Extract the (x, y) coordinate from the center of the cell holding the provided text.  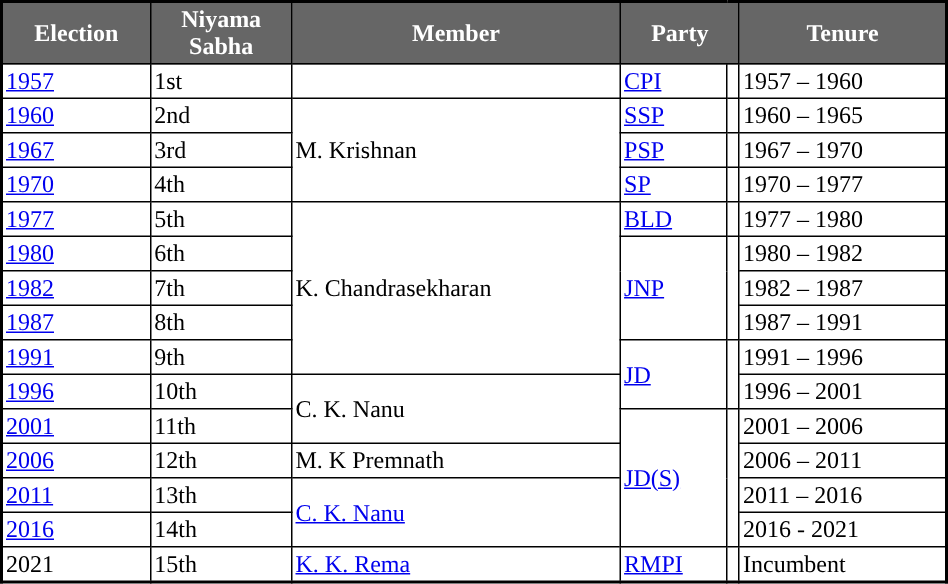
1977 – 1980 (842, 219)
Election (76, 33)
1987 – 1991 (842, 322)
Tenure (842, 33)
1960 (76, 115)
7th (220, 288)
PSP (674, 150)
1st (220, 81)
13th (220, 495)
JNP (674, 288)
2006 (76, 460)
2011 (76, 495)
3rd (220, 150)
JD(S) (674, 478)
15th (220, 564)
1982 (76, 288)
2016 - 2021 (842, 529)
1957 (76, 81)
1996 – 2001 (842, 391)
1970 (76, 184)
1982 – 1987 (842, 288)
SP (674, 184)
9th (220, 357)
1960 – 1965 (842, 115)
6th (220, 253)
2nd (220, 115)
M. K Premnath (456, 460)
CPI (674, 81)
2006 – 2011 (842, 460)
12th (220, 460)
JD (674, 374)
K. K. Rema (456, 564)
1957 – 1960 (842, 81)
M. Krishnan (456, 150)
4th (220, 184)
2001 (76, 426)
1991 – 1996 (842, 357)
1980 – 1982 (842, 253)
1991 (76, 357)
2001 – 2006 (842, 426)
1980 (76, 253)
5th (220, 219)
1977 (76, 219)
2011 – 2016 (842, 495)
1970 – 1977 (842, 184)
10th (220, 391)
2016 (76, 529)
Member (456, 33)
8th (220, 322)
K. Chandrasekharan (456, 288)
RMPI (674, 564)
14th (220, 529)
Party (680, 33)
BLD (674, 219)
1967 (76, 150)
Incumbent (842, 564)
NiyamaSabha (220, 33)
1996 (76, 391)
2021 (76, 564)
1967 – 1970 (842, 150)
SSP (674, 115)
1987 (76, 322)
11th (220, 426)
